Capture the cell that displays the provided text and extract its (x, y) central coordinate. 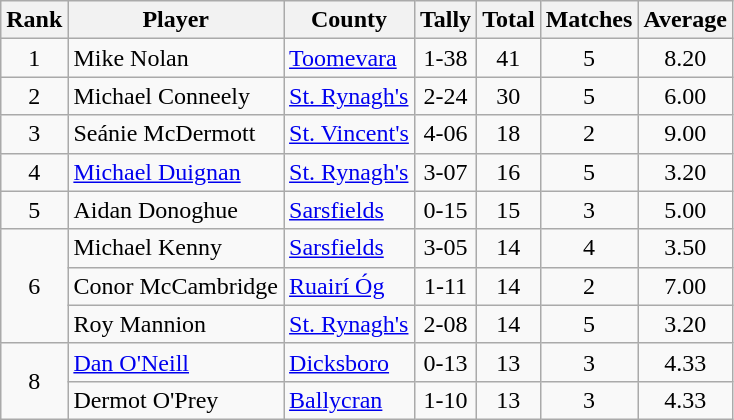
1-38 (445, 58)
Aidan Donoghue (176, 210)
18 (509, 134)
Rank (34, 20)
Michael Kenny (176, 248)
Player (176, 20)
15 (509, 210)
Conor McCambridge (176, 286)
1-11 (445, 286)
5.00 (686, 210)
3-07 (445, 172)
Dermot O'Prey (176, 400)
2-24 (445, 96)
41 (509, 58)
Michael Duignan (176, 172)
St. Vincent's (350, 134)
Toomevara (350, 58)
0-15 (445, 210)
Dan O'Neill (176, 362)
7.00 (686, 286)
Michael Conneely (176, 96)
30 (509, 96)
3-05 (445, 248)
2-08 (445, 324)
3.50 (686, 248)
Total (509, 20)
6 (34, 286)
1-10 (445, 400)
8 (34, 381)
Dicksboro (350, 362)
Mike Nolan (176, 58)
4-06 (445, 134)
16 (509, 172)
6.00 (686, 96)
Roy Mannion (176, 324)
Matches (589, 20)
Average (686, 20)
Tally (445, 20)
Seánie McDermott (176, 134)
8.20 (686, 58)
1 (34, 58)
Ballycran (350, 400)
Ruairí Óg (350, 286)
9.00 (686, 134)
County (350, 20)
0-13 (445, 362)
